For the text-containing cell, return its midpoint in (X, Y) coordinate format. 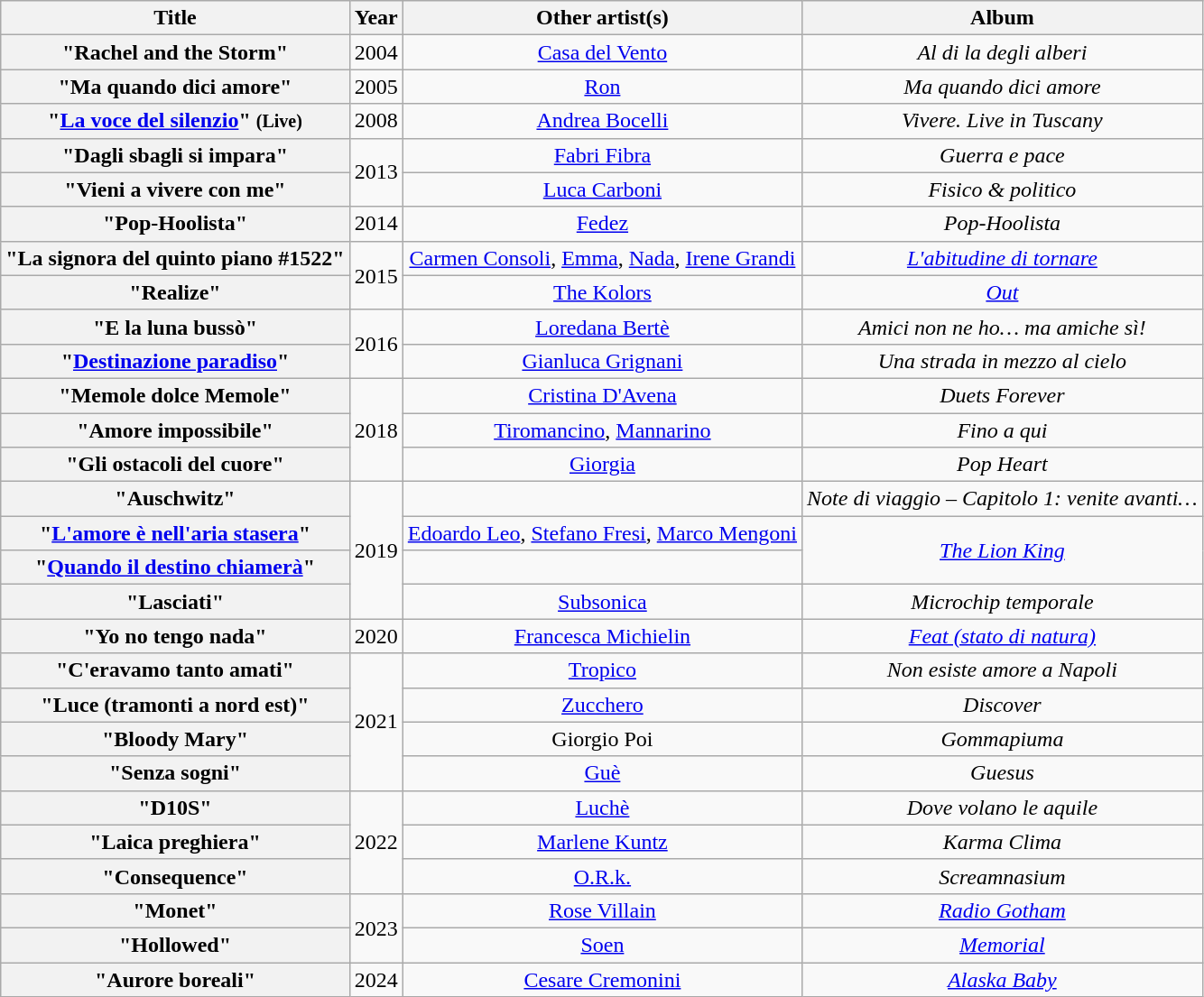
"La signora del quinto piano #1522" (175, 258)
The Kolors (602, 292)
"Bloody Mary" (175, 739)
Al di la degli alberi (1003, 52)
Title (175, 18)
Year (375, 18)
"L'amore è nell'aria stasera" (175, 533)
"Realize" (175, 292)
Duets Forever (1003, 395)
"Dagli sbagli si impara" (175, 155)
"Laica preghiera" (175, 842)
2008 (375, 121)
2015 (375, 275)
Non esiste amore a Napoli (1003, 670)
Pop Heart (1003, 465)
Tropico (602, 670)
Memorial (1003, 945)
Gommapiuma (1003, 739)
Microchip temporale (1003, 602)
Fino a qui (1003, 430)
Fisico & politico (1003, 189)
"Monet" (175, 910)
Amici non ne ho… ma amiche sì! (1003, 327)
2004 (375, 52)
Other artist(s) (602, 18)
2014 (375, 224)
Guerra e pace (1003, 155)
"Pop-Hoolista" (175, 224)
Subsonica (602, 602)
Fedez (602, 224)
"C'eravamo tanto amati" (175, 670)
Luchè (602, 808)
"Gli ostacoli del cuore" (175, 465)
Out (1003, 292)
Loredana Bertè (602, 327)
"Consequence" (175, 876)
"Amore impossibile" (175, 430)
Marlene Kuntz (602, 842)
2005 (375, 87)
Tiromancino, Mannarino (602, 430)
Soen (602, 945)
"E la luna bussò" (175, 327)
Ron (602, 87)
Giorgio Poi (602, 739)
Discover (1003, 705)
Giorgia (602, 465)
Guesus (1003, 773)
"Quando il destino chiamerà" (175, 568)
Ma quando dici amore (1003, 87)
2024 (375, 979)
2018 (375, 429)
Edoardo Leo, Stefano Fresi, Marco Mengoni (602, 533)
Una strada in mezzo al cielo (1003, 361)
"Hollowed" (175, 945)
Casa del Vento (602, 52)
Carmen Consoli, Emma, Nada, Irene Grandi (602, 258)
Guè (602, 773)
"Lasciati" (175, 602)
2022 (375, 842)
"Rachel and the Storm" (175, 52)
Andrea Bocelli (602, 121)
Zucchero (602, 705)
2021 (375, 722)
Dove volano le aquile (1003, 808)
Feat (stato di natura) (1003, 636)
"Luce (tramonti a nord est)" (175, 705)
"La voce del silenzio" (Live) (175, 121)
Francesca Michielin (602, 636)
"Memole dolce Memole" (175, 395)
2023 (375, 928)
Cristina D'Avena (602, 395)
L'abitudine di tornare (1003, 258)
2013 (375, 172)
Karma Clima (1003, 842)
Fabri Fibra (602, 155)
Pop-Hoolista (1003, 224)
"Yo no tengo nada" (175, 636)
2016 (375, 344)
The Lion King (1003, 550)
Gianluca Grignani (602, 361)
Luca Carboni (602, 189)
2020 (375, 636)
O.R.k. (602, 876)
"Ma quando dici amore" (175, 87)
Screamnasium (1003, 876)
Note di viaggio – Capitolo 1: venite avanti… (1003, 499)
Cesare Cremonini (602, 979)
"Aurore boreali" (175, 979)
Vivere. Live in Tuscany (1003, 121)
"Senza sogni" (175, 773)
Rose Villain (602, 910)
Alaska Baby (1003, 979)
2019 (375, 550)
"Destinazione paradiso" (175, 361)
Radio Gotham (1003, 910)
"Auschwitz" (175, 499)
Album (1003, 18)
"D10S" (175, 808)
"Vieni a vivere con me" (175, 189)
